Find where the given text appears and provide that cell's center as [X, Y] coordinate. 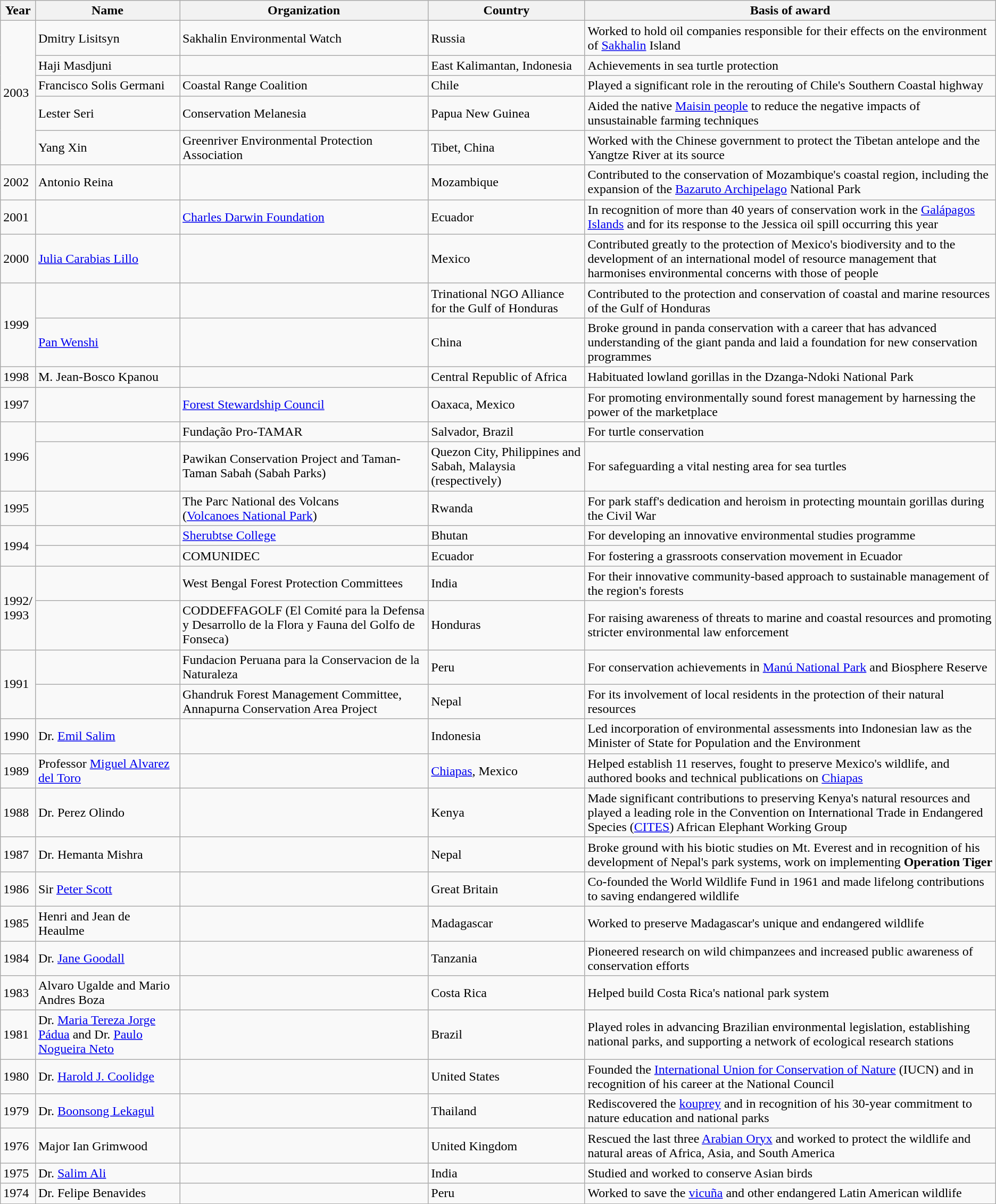
COMUNIDEC [304, 556]
1984 [18, 958]
Fundacion Peruana para la Conservacion de la Naturaleza [304, 667]
Thailand [507, 1111]
For their innovative community-based approach to sustainable management of the region's forests [790, 583]
2002 [18, 182]
For raising awareness of threats to marine and coastal resources and promoting stricter environmental law enforcement [790, 625]
Chile [507, 86]
1988 [18, 812]
Studied and worked to conserve Asian birds [790, 1173]
Great Britain [507, 889]
1974 [18, 1193]
2003 [18, 93]
East Kalimantan, Indonesia [507, 65]
Dr. Perez Olindo [107, 812]
1994 [18, 546]
Dr. Boonsong Lekagul [107, 1111]
1989 [18, 770]
1998 [18, 377]
Worked to save the vicuña and other endangered Latin American wildlife [790, 1193]
Dr. Harold J. Coolidge [107, 1077]
Henri and Jean de Heaulme [107, 924]
Played roles in advancing Brazilian environmental legislation, establishing national parks, and supporting a network of ecological research stations [790, 1035]
M. Jean-Bosco Kpanou [107, 377]
1980 [18, 1077]
Mozambique [507, 182]
For park staff's dedication and heroism in protecting mountain gorillas during the Civil War [790, 509]
Tibet, China [507, 148]
Founded the International Union for Conservation of Nature (IUCN) and in recognition of his career at the National Council [790, 1077]
1981 [18, 1035]
Alvaro Ugalde and Mario Andres Boza [107, 993]
1975 [18, 1173]
Francisco Solis Germani [107, 86]
For turtle conservation [790, 432]
Charles Darwin Foundation [304, 217]
Played a significant role in the rerouting of Chile's Southern Coastal highway [790, 86]
Rwanda [507, 509]
1979 [18, 1111]
Dr. Jane Goodall [107, 958]
Pioneered research on wild chimpanzees and increased public awareness of conservation efforts [790, 958]
Russia [507, 38]
Ghandruk Forest Management Committee, Annapurna Conservation Area Project [304, 701]
Costa Rica [507, 993]
Worked with the Chinese government to protect the Tibetan antelope and the Yangtze River at its source [790, 148]
Greenriver Environmental Protection Association [304, 148]
For safeguarding a vital nesting area for sea turtles [790, 467]
1976 [18, 1146]
Forest Stewardship Council [304, 404]
Pan Wenshi [107, 342]
Madagascar [507, 924]
2001 [18, 217]
Aided the native Maisin people to reduce the negative impacts of unsustainable farming techniques [790, 113]
Dr. Hemanta Mishra [107, 854]
Chiapas, Mexico [507, 770]
Basis of award [790, 11]
Name [107, 11]
1990 [18, 736]
Lester Seri [107, 113]
For developing an innovative environmental studies programme [790, 536]
For fostering a grassroots conservation movement in Ecuador [790, 556]
Dmitry Lisitsyn [107, 38]
Year [18, 11]
Helped build Costa Rica's national park system [790, 993]
West Bengal Forest Protection Committees [304, 583]
1997 [18, 404]
Salvador, Brazil [507, 432]
Julia Carabias Lillo [107, 259]
Country [507, 11]
Contributed to the conservation of Mozambique's coastal region, including the expansion of the Bazaruto Archipelago National Park [790, 182]
Co-founded the World Wildlife Fund in 1961 and made lifelong contributions to saving endangered wildlife [790, 889]
United Kingdom [507, 1146]
Contributed to the protection and conservation of coastal and marine resources of the Gulf of Honduras [790, 300]
Professor Miguel Alvarez del Toro [107, 770]
CODDEFFAGOLF (El Comité para la Defensa y Desarrollo de la Flora y Fauna del Golfo de Fonseca) [304, 625]
Haji Masdjuni [107, 65]
2000 [18, 259]
For promoting environmentally sound forest management by harnessing the power of the marketplace [790, 404]
Dr. Maria Tereza Jorge Pádua and Dr. Paulo Nogueira Neto [107, 1035]
Major Ian Grimwood [107, 1146]
1983 [18, 993]
1995 [18, 509]
For conservation achievements in Manú National Park and Biosphere Reserve [790, 667]
Indonesia [507, 736]
Central Republic of Africa [507, 377]
Dr. Felipe Benavides [107, 1193]
Tanzania [507, 958]
Brazil [507, 1035]
Rediscovered the kouprey and in recognition of his 30-year commitment to nature education and national parks [790, 1111]
Bhutan [507, 536]
Organization [304, 11]
Mexico [507, 259]
United States [507, 1077]
Helped establish 11 reserves, fought to preserve Mexico's wildlife, and authored books and technical publications on Chiapas [790, 770]
Dr. Emil Salim [107, 736]
Worked to preserve Madagascar's unique and endangered wildlife [790, 924]
1987 [18, 854]
1996 [18, 456]
1992/1993 [18, 608]
1999 [18, 325]
China [507, 342]
Conservation Melanesia [304, 113]
Antonio Reina [107, 182]
Sir Peter Scott [107, 889]
Fundação Pro-TAMAR [304, 432]
1986 [18, 889]
Oaxaca, Mexico [507, 404]
Papua New Guinea [507, 113]
Dr. Salim Ali [107, 1173]
Honduras [507, 625]
Achievements in sea turtle protection [790, 65]
Sherubtse College [304, 536]
Habituated lowland gorillas in the Dzanga-Ndoki National Park [790, 377]
In recognition of more than 40 years of conservation work in the Galápagos Islands and for its response to the Jessica oil spill occurring this year [790, 217]
Pawikan Conservation Project and Taman-Taman Sabah (Sabah Parks) [304, 467]
Quezon City, Philippines and Sabah, Malaysia (respectively) [507, 467]
1985 [18, 924]
Trinational NGO Alliance for the Gulf of Honduras [507, 300]
Yang Xin [107, 148]
For its involvement of local residents in the protection of their natural resources [790, 701]
Coastal Range Coalition [304, 86]
1991 [18, 684]
Rescued the last three Arabian Oryx and worked to protect the wildlife and natural areas of Africa, Asia, and South America [790, 1146]
Led incorporation of environmental assessments into Indonesian law as the Minister of State for Population and the Environment [790, 736]
The Parc National des Volcans(Volcanoes National Park) [304, 509]
Kenya [507, 812]
Worked to hold oil companies responsible for their effects on the environment of Sakhalin Island [790, 38]
Sakhalin Environmental Watch [304, 38]
